For the text-containing cell, return its midpoint in (x, y) coordinate format. 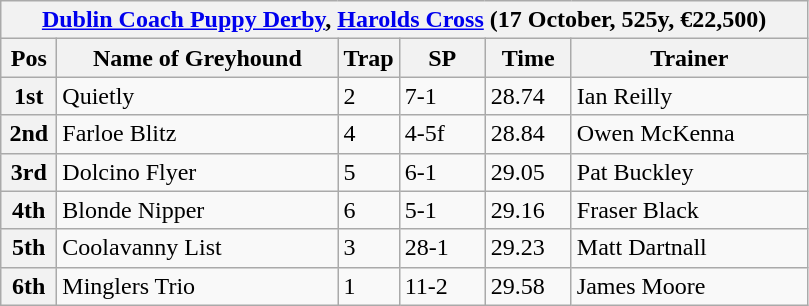
1st (29, 96)
28.74 (528, 96)
Trap (368, 58)
5th (29, 248)
29.23 (528, 248)
1 (368, 286)
Blonde Nipper (198, 210)
29.05 (528, 172)
3 (368, 248)
Coolavanny List (198, 248)
Name of Greyhound (198, 58)
Dublin Coach Puppy Derby, Harolds Cross (17 October, 525y, €22,500) (404, 20)
6th (29, 286)
28-1 (442, 248)
Quietly (198, 96)
4th (29, 210)
Pos (29, 58)
2nd (29, 134)
3rd (29, 172)
Minglers Trio (198, 286)
Farloe Blitz (198, 134)
Owen McKenna (689, 134)
6 (368, 210)
11-2 (442, 286)
Trainer (689, 58)
4 (368, 134)
4-5f (442, 134)
2 (368, 96)
5 (368, 172)
Pat Buckley (689, 172)
29.58 (528, 286)
Ian Reilly (689, 96)
SP (442, 58)
7-1 (442, 96)
Dolcino Flyer (198, 172)
Fraser Black (689, 210)
James Moore (689, 286)
28.84 (528, 134)
Time (528, 58)
6-1 (442, 172)
29.16 (528, 210)
5-1 (442, 210)
Matt Dartnall (689, 248)
